Pinpoint the cell where the given text exists, returning its [x, y] midpoint coordinate. 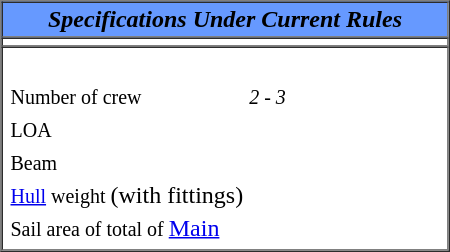
2 - 3 [268, 96]
Sail area of total of Main [127, 228]
Number of crew [127, 96]
Beam [127, 162]
Specifications Under Current Rules [226, 20]
LOA [127, 129]
Hull weight (with fittings) [127, 195]
Number of crew 2 - 3 LOA Beam Hull weight (with fittings) Sail area of total of Main [226, 148]
